Pinpoint the cell where the given text exists, returning its (X, Y) midpoint coordinate. 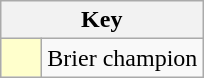
Key (102, 20)
Brier champion (122, 58)
